Identify which cell holds the provided text, then report its (x, y) central coordinate. 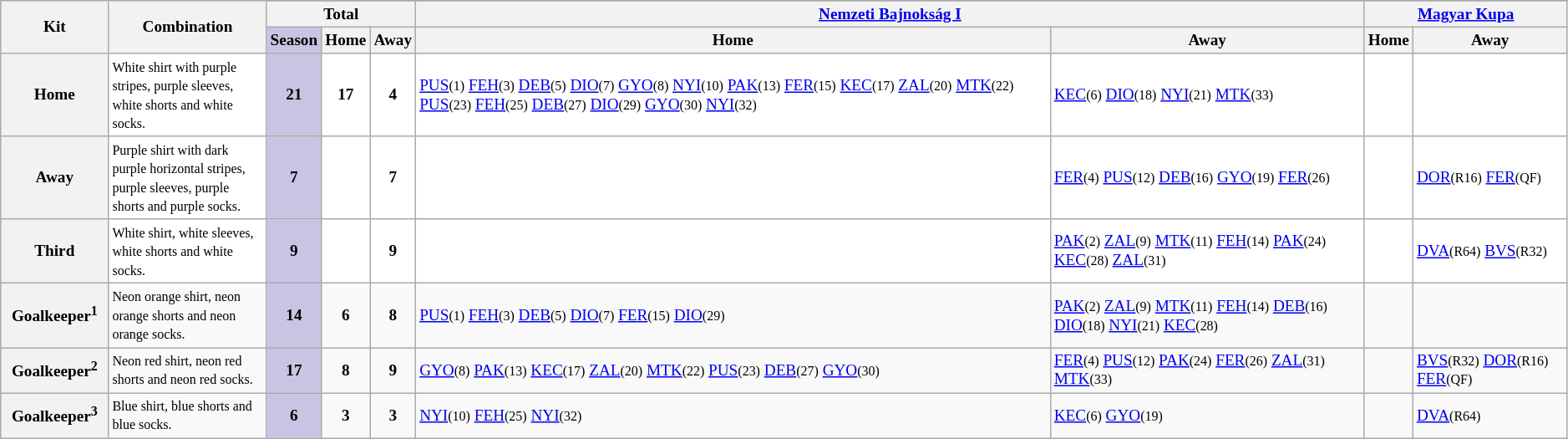
Purple shirt with dark purple horizontal stripes, purple sleeves, purple shorts and purple socks. (187, 177)
14 (294, 316)
4 (393, 95)
KEC(6) GYO(19) (1207, 416)
PAK(2) ZAL(9) MTK(11) FEH(14) DEB(16) DIO(18) NYI(21) KEC(28) (1207, 316)
Goalkeeper3 (55, 416)
Neon orange shirt, neon orange shorts and neon orange socks. (187, 316)
Nemzeti Bajnokság I (891, 14)
21 (294, 95)
Goalkeeper2 (55, 370)
DOR(R16) FER(QF) (1490, 177)
White shirt, white sleeves, white shorts and white socks. (187, 251)
Season (294, 40)
Goalkeeper1 (55, 316)
Third (55, 251)
White shirt with purple stripes, purple sleeves, white shorts and white socks. (187, 95)
BVS(R32) DOR(R16) FER(QF) (1490, 370)
Blue shirt, blue shorts and blue socks. (187, 416)
DVA(R64) (1490, 416)
Magyar Kupa (1465, 14)
Total (341, 14)
FER(4) PUS(12) PAK(24) FER(26) ZAL(31) MTK(33) (1207, 370)
Combination (187, 27)
GYO(8) PAK(13) KEC(17) ZAL(20) MTK(22) PUS(23) DEB(27) GYO(30) (733, 370)
PUS(1) FEH(3) DEB(5) DIO(7) GYO(8) NYI(10) PAK(13) FER(15) KEC(17) ZAL(20) MTK(22) PUS(23) FEH(25) DEB(27) DIO(29) GYO(30) NYI(32) (733, 95)
Neon red shirt, neon red shorts and neon red socks. (187, 370)
KEC(6) DIO(18) NYI(21) MTK(33) (1207, 95)
PUS(1) FEH(3) DEB(5) DIO(7) FER(15) DIO(29) (733, 316)
NYI(10) FEH(25) NYI(32) (733, 416)
PAK(2) ZAL(9) MTK(11) FEH(14) PAK(24) KEC(28) ZAL(31) (1207, 251)
Kit (55, 27)
FER(4) PUS(12) DEB(16) GYO(19) FER(26) (1207, 177)
DVA(R64) BVS(R32) (1490, 251)
